Pinpoint the cell where the given text exists, returning its (X, Y) midpoint coordinate. 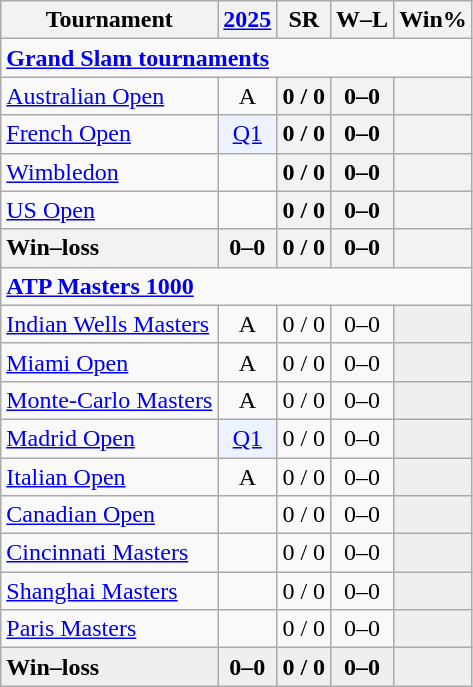
Madrid Open (110, 438)
Italian Open (110, 477)
Canadian Open (110, 515)
W–L (362, 20)
Cincinnati Masters (110, 553)
Australian Open (110, 96)
SR (304, 20)
Miami Open (110, 362)
ATP Masters 1000 (237, 286)
Tournament (110, 20)
Wimbledon (110, 172)
Paris Masters (110, 629)
Shanghai Masters (110, 591)
US Open (110, 210)
Monte-Carlo Masters (110, 400)
Grand Slam tournaments (237, 58)
Indian Wells Masters (110, 324)
2025 (248, 20)
Win% (434, 20)
French Open (110, 134)
